Find where the given text appears and provide that cell's center as (x, y) coordinate. 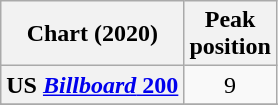
Peakposition (230, 34)
9 (230, 85)
US Billboard 200 (92, 85)
Chart (2020) (92, 34)
